Identify which cell holds the provided text, then report its [X, Y] central coordinate. 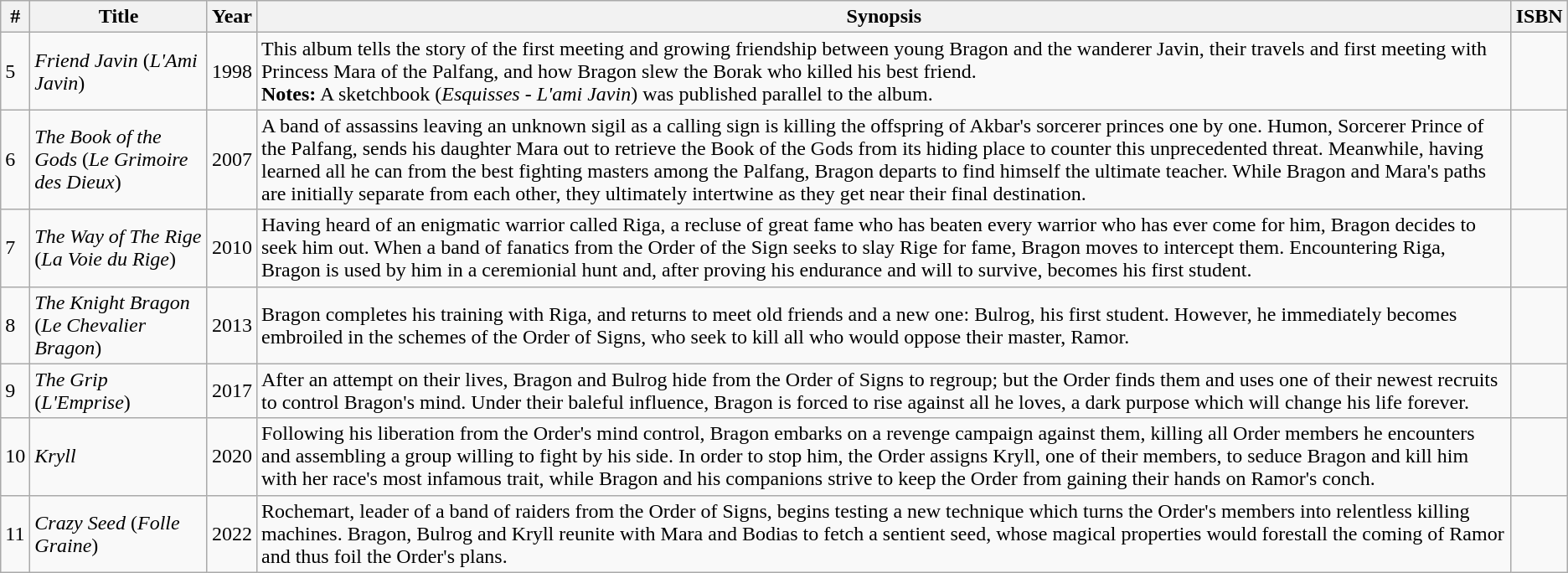
8 [15, 325]
Title [119, 17]
# [15, 17]
2010 [231, 248]
1998 [231, 71]
10 [15, 457]
The Book of the Gods (Le Grimoire des Dieux) [119, 159]
2017 [231, 390]
9 [15, 390]
The Grip (L'Emprise) [119, 390]
Friend Javin (L'Ami Javin) [119, 71]
Kryll [119, 457]
Synopsis [884, 17]
2013 [231, 325]
The Knight Bragon (Le Chevalier Bragon) [119, 325]
2020 [231, 457]
5 [15, 71]
2007 [231, 159]
Year [231, 17]
The Way of The Rige (La Voie du Rige) [119, 248]
7 [15, 248]
6 [15, 159]
11 [15, 534]
2022 [231, 534]
ISBN [1540, 17]
Crazy Seed (Folle Graine) [119, 534]
